Output the [X, Y] coordinate of the center of the cell containing the given text.  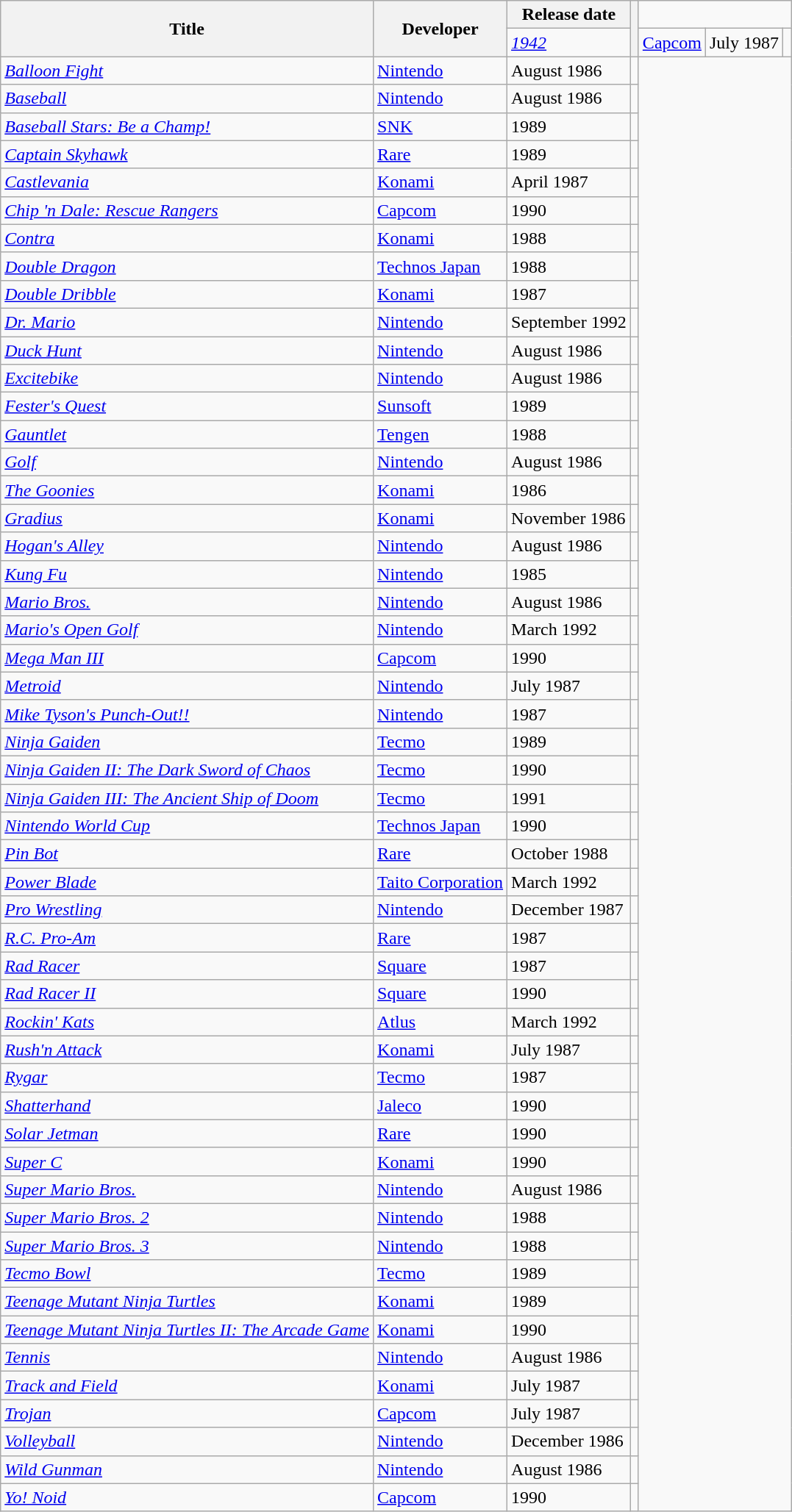
Mega Man III [187, 658]
Teenage Mutant Ninja Turtles II: The Arcade Game [187, 1330]
Dr. Mario [187, 322]
Atlus [440, 1022]
Golf [187, 462]
October 1988 [569, 854]
Sunsoft [440, 406]
Ninja Gaiden III: The Ancient Ship of Doom [187, 798]
December 1987 [569, 910]
R.C. Pro-Am [187, 938]
Pro Wrestling [187, 910]
Balloon Fight [187, 71]
Mike Tyson's Punch-Out!! [187, 714]
Chip 'n Dale: Rescue Rangers [187, 210]
Baseball [187, 98]
Double Dragon [187, 266]
Pin Bot [187, 854]
December 1986 [569, 1441]
The Goonies [187, 490]
Developer [440, 29]
Title [187, 29]
Excitebike [187, 379]
Kung Fu [187, 574]
Fester's Quest [187, 406]
Wild Gunman [187, 1469]
Rygar [187, 1078]
Tengen [440, 434]
Trojan [187, 1414]
Power Blade [187, 882]
Rush'n Attack [187, 1050]
1942 [569, 43]
September 1992 [569, 322]
Track and Field [187, 1386]
Captain Skyhawk [187, 154]
Super C [187, 1161]
Metroid [187, 686]
Rad Racer [187, 966]
Hogan's Alley [187, 546]
Gradius [187, 518]
Mario's Open Golf [187, 630]
Contra [187, 238]
Teenage Mutant Ninja Turtles [187, 1302]
SNK [440, 126]
Tennis [187, 1358]
Nintendo World Cup [187, 826]
Taito Corporation [440, 882]
Super Mario Bros. 3 [187, 1246]
Rockin' Kats [187, 1022]
Jaleco [440, 1106]
Double Dribble [187, 294]
Yo! Noid [187, 1497]
Ninja Gaiden [187, 742]
Solar Jetman [187, 1133]
November 1986 [569, 518]
Ninja Gaiden II: The Dark Sword of Chaos [187, 770]
Duck Hunt [187, 351]
Baseball Stars: Be a Champ! [187, 126]
Super Mario Bros. 2 [187, 1217]
1991 [569, 798]
Tecmo Bowl [187, 1274]
Release date [569, 15]
April 1987 [569, 182]
Super Mario Bros. [187, 1189]
Shatterhand [187, 1106]
1986 [569, 490]
Rad Racer II [187, 994]
Castlevania [187, 182]
1985 [569, 574]
Gauntlet [187, 434]
Volleyball [187, 1441]
Mario Bros. [187, 602]
